Provide the (X, Y) coordinate of the cell's center where the given text is located.  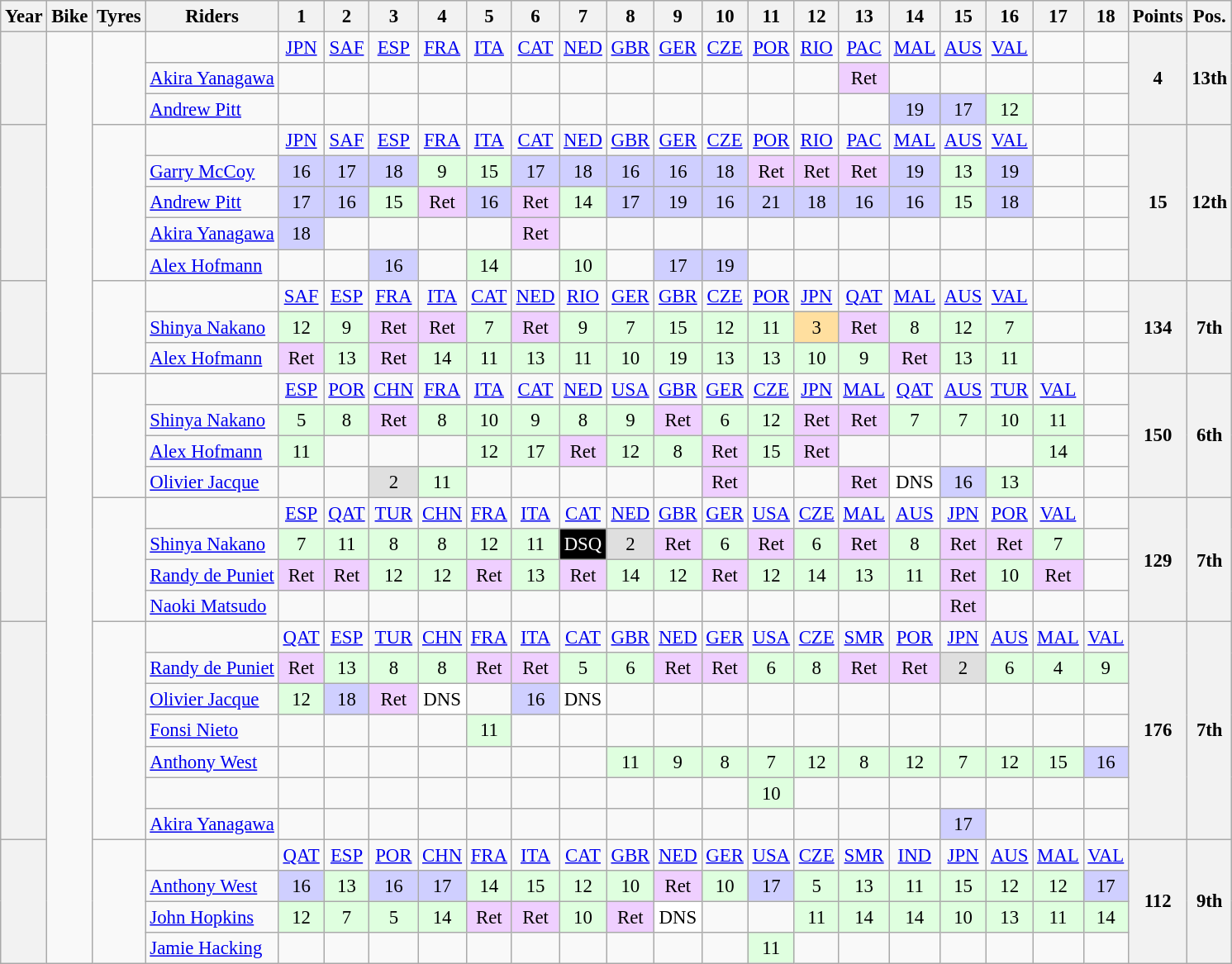
Tyres (119, 17)
176 (1158, 730)
134 (1158, 327)
1 (301, 17)
129 (1158, 559)
12th (1210, 202)
Year (24, 17)
Riders (212, 17)
Naoki Matsudo (212, 606)
Garry McCoy (212, 172)
112 (1158, 901)
150 (1158, 435)
Bike (69, 17)
Fonsi Nieto (212, 731)
13th (1210, 79)
IND (914, 855)
Jamie Hacking (212, 948)
DSQ (583, 544)
Points (1158, 17)
6th (1210, 435)
21 (771, 202)
Pos. (1210, 17)
John Hopkins (212, 917)
9th (1210, 901)
